Return the (x, y) coordinate for the center point of the cell that contains the specified text.  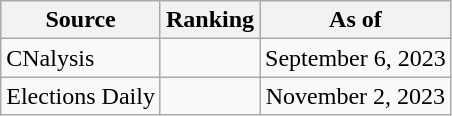
November 2, 2023 (356, 96)
Ranking (210, 20)
Elections Daily (81, 96)
CNalysis (81, 58)
September 6, 2023 (356, 58)
As of (356, 20)
Source (81, 20)
